Locate the cell with the specified text and output its (X, Y) center coordinate. 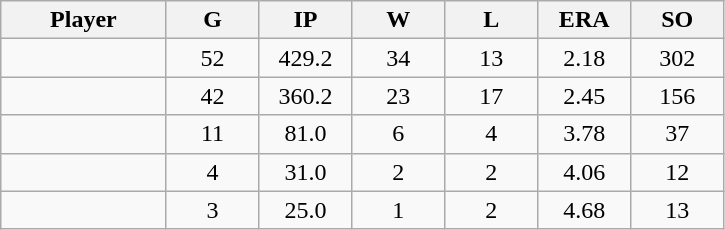
11 (212, 134)
W (398, 20)
Player (84, 20)
156 (678, 96)
4.06 (584, 172)
52 (212, 58)
6 (398, 134)
2.45 (584, 96)
25.0 (306, 210)
23 (398, 96)
360.2 (306, 96)
L (492, 20)
ERA (584, 20)
42 (212, 96)
34 (398, 58)
4.68 (584, 210)
17 (492, 96)
12 (678, 172)
3.78 (584, 134)
31.0 (306, 172)
G (212, 20)
1 (398, 210)
81.0 (306, 134)
37 (678, 134)
2.18 (584, 58)
SO (678, 20)
429.2 (306, 58)
IP (306, 20)
3 (212, 210)
302 (678, 58)
